Find where the given text appears and provide that cell's center as [x, y] coordinate. 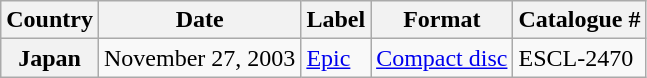
Catalogue # [580, 20]
Label [336, 20]
Country [50, 20]
Epic [336, 58]
November 27, 2003 [199, 58]
ESCL-2470 [580, 58]
Format [442, 20]
Compact disc [442, 58]
Japan [50, 58]
Date [199, 20]
